Detect which cell encompasses the target text, then output its [x, y] center coordinate. 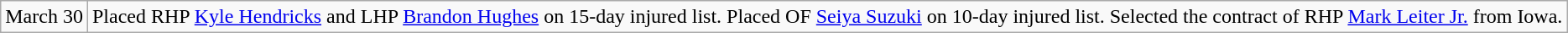
March 30 [44, 17]
